Find where the given text appears and provide that cell's center as [x, y] coordinate. 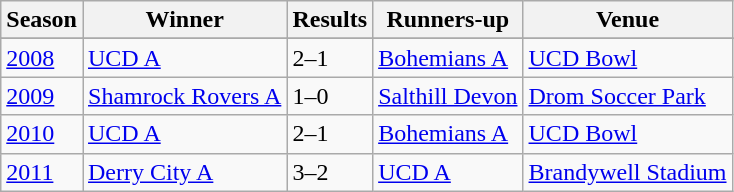
3–2 [330, 172]
2008 [42, 58]
Derry City A [184, 172]
Venue [628, 20]
Season [42, 20]
Salthill Devon [448, 96]
2011 [42, 172]
Results [330, 20]
2010 [42, 134]
1–0 [330, 96]
Winner [184, 20]
Drom Soccer Park [628, 96]
Brandywell Stadium [628, 172]
Shamrock Rovers A [184, 96]
2009 [42, 96]
Runners-up [448, 20]
